Search for the cell housing the specified text and yield its (x, y) center coordinate. 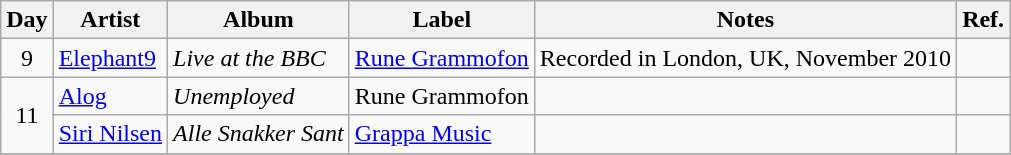
Elephant9 (110, 58)
Live at the BBC (259, 58)
Alog (110, 96)
Recorded in London, UK, November 2010 (745, 58)
Day (27, 20)
Siri Nilsen (110, 134)
Unemployed (259, 96)
Album (259, 20)
Alle Snakker Sant (259, 134)
Ref. (984, 20)
9 (27, 58)
Notes (745, 20)
Artist (110, 20)
Grappa Music (442, 134)
Label (442, 20)
11 (27, 115)
